Search for the cell housing the specified text and yield its [x, y] center coordinate. 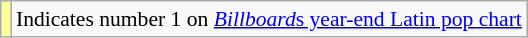
Indicates number 1 on Billboards year-end Latin pop chart [269, 19]
